Find where the given text appears and provide that cell's center as [x, y] coordinate. 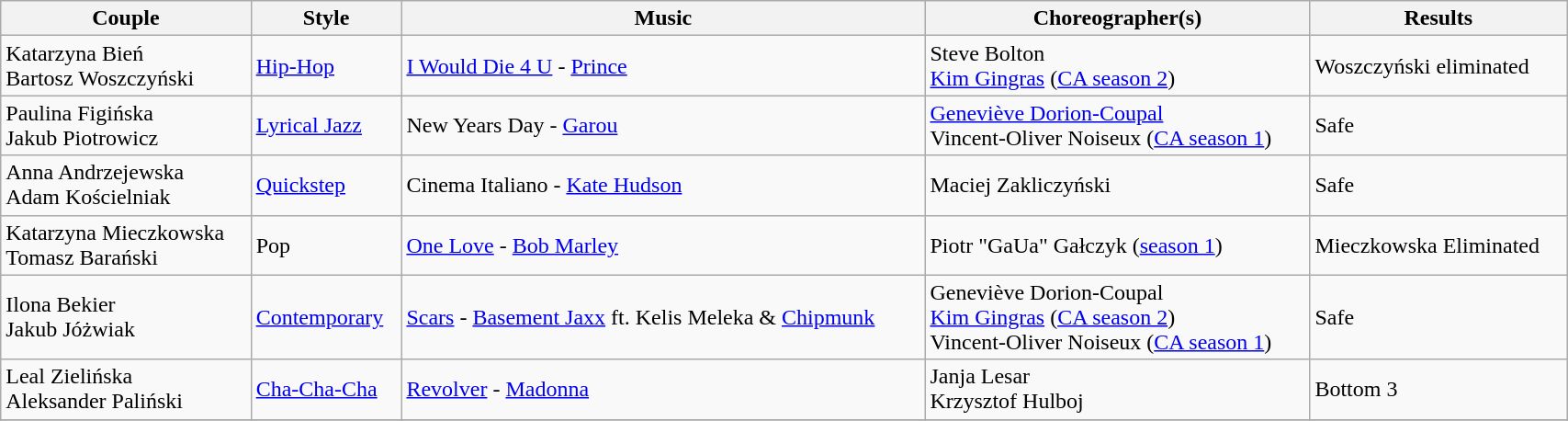
Leal ZielińskaAleksander Paliński [126, 390]
Katarzyna BieńBartosz Woszczyński [126, 66]
Woszczyński eliminated [1438, 66]
I Would Die 4 U - Prince [663, 66]
Janja LesarKrzysztof Hulboj [1117, 390]
Bottom 3 [1438, 390]
Results [1438, 18]
Paulina FigińskaJakub Piotrowicz [126, 125]
Piotr "GaUa" Gałczyk (season 1) [1117, 245]
Steve Bolton Kim Gingras (CA season 2) [1117, 66]
Couple [126, 18]
Ilona BekierJakub Jóżwiak [126, 317]
Music [663, 18]
One Love - Bob Marley [663, 245]
Choreographer(s) [1117, 18]
Revolver - Madonna [663, 390]
Cinema Italiano - Kate Hudson [663, 186]
New Years Day - Garou [663, 125]
Cha-Cha-Cha [326, 390]
Geneviève Dorion-CoupalKim Gingras (CA season 2)Vincent-Oliver Noiseux (CA season 1) [1117, 317]
Hip-Hop [326, 66]
Mieczkowska Eliminated [1438, 245]
Lyrical Jazz [326, 125]
Style [326, 18]
Scars - Basement Jaxx ft. Kelis Meleka & Chipmunk [663, 317]
Anna AndrzejewskaAdam Kościelniak [126, 186]
Geneviève Dorion-CoupalVincent-Oliver Noiseux (CA season 1) [1117, 125]
Katarzyna MieczkowskaTomasz Barański [126, 245]
Pop [326, 245]
Quickstep [326, 186]
Maciej Zakliczyński [1117, 186]
Contemporary [326, 317]
